Output the [X, Y] coordinate of the center of the cell containing the given text.  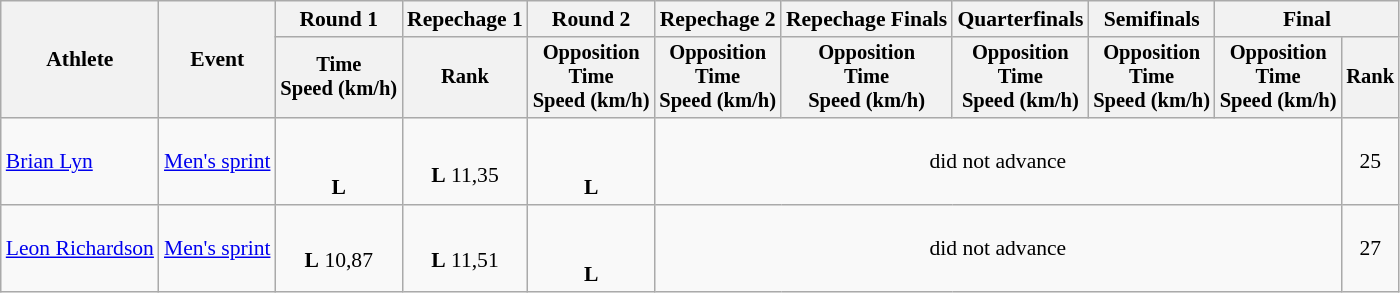
Round 1 [340, 19]
Athlete [80, 60]
Repechage 1 [465, 19]
Event [218, 60]
Brian Lyn [80, 162]
Leon Richardson [80, 248]
25 [1370, 162]
Repechage 2 [718, 19]
L 10,87 [340, 248]
27 [1370, 248]
Quarterfinals [1020, 19]
L 11,51 [465, 248]
Semifinals [1152, 19]
Final [1307, 19]
Repechage Finals [866, 19]
L 11,35 [465, 162]
Round 2 [592, 19]
TimeSpeed (km/h) [340, 78]
